Scan for the cell matching the given text and deliver its [X, Y] coordinate at center. 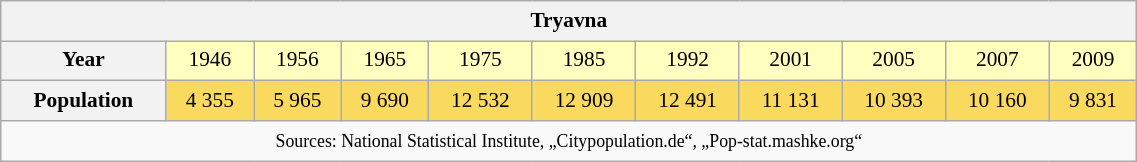
9 831 [1093, 101]
12 491 [688, 101]
5 965 [298, 101]
11 131 [790, 101]
12 909 [584, 101]
1965 [385, 61]
Sources: National Statistical Institute, „Citypopulation.de“, „Pop-stat.mashke.org“ [569, 142]
Year [84, 61]
Population [84, 101]
1992 [688, 61]
10 393 [894, 101]
1985 [584, 61]
10 160 [998, 101]
2009 [1093, 61]
1946 [210, 61]
Tryavna [569, 21]
2005 [894, 61]
1975 [481, 61]
4 355 [210, 101]
1956 [298, 61]
12 532 [481, 101]
2007 [998, 61]
9 690 [385, 101]
2001 [790, 61]
